Find where the given text appears and provide that cell's center as [x, y] coordinate. 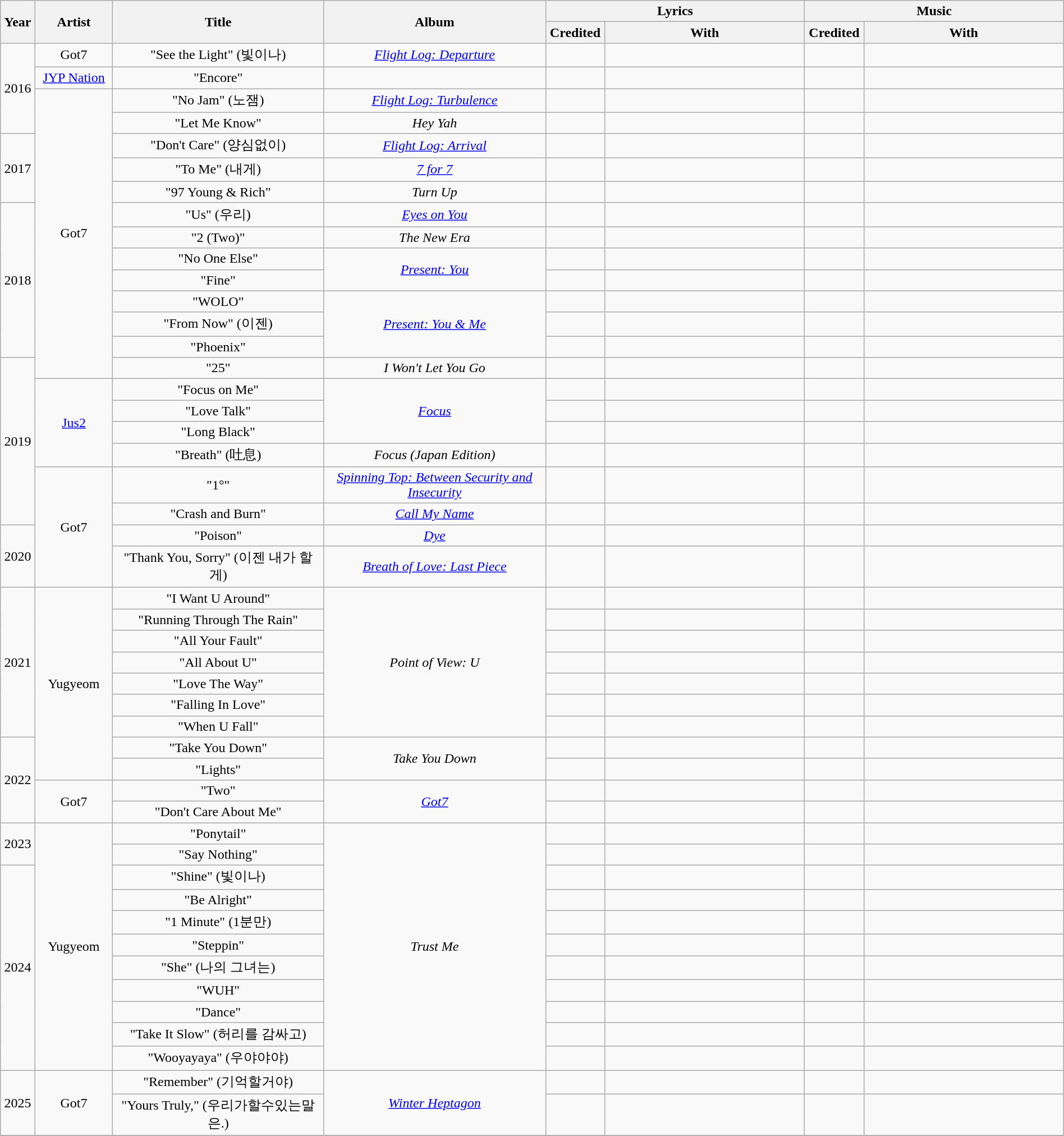
Call My Name [435, 514]
"Remember" (기억할거야) [218, 1082]
"25" [218, 368]
"1°" [218, 485]
"Let Me Know" [218, 123]
Present: You [435, 269]
Year [18, 22]
Turn Up [435, 192]
JYP Nation [74, 77]
Spinning Top: Between Security and Insecurity [435, 485]
"Shine" (빛이나) [218, 878]
Focus (Japan Edition) [435, 455]
Breath of Love: Last Piece [435, 567]
"Focus on Me" [218, 390]
"Love Talk" [218, 411]
2024 [18, 968]
"I Want U Around" [218, 598]
2018 [18, 280]
"Be Alright" [218, 900]
Eyes on You [435, 214]
"97 Young & Rich" [218, 192]
"Lights" [218, 769]
"Running Through The Rain" [218, 620]
Jus2 [74, 423]
Music [934, 11]
Album [435, 22]
"Say Nothing" [218, 855]
"2 (Two)" [218, 237]
"Take You Down" [218, 748]
"Take It Slow" (허리를 감싸고) [218, 1035]
Present: You & Me [435, 324]
"Thank You, Sorry" (이젠 내가 할게) [218, 567]
"WUH" [218, 990]
"Steppin" [218, 945]
"No One Else" [218, 259]
2016 [18, 89]
Lyrics [675, 11]
The New Era [435, 237]
"To Me" (내게) [218, 170]
Trust Me [435, 946]
2019 [18, 441]
Dye [435, 535]
Flight Log: Turbulence [435, 101]
2020 [18, 556]
"Dance" [218, 1012]
2017 [18, 168]
2022 [18, 780]
"Fine" [218, 280]
Point of View: U [435, 662]
Hey Yah [435, 123]
"1 Minute" (1분만) [218, 923]
"Two" [218, 790]
"Crash and Burn" [218, 514]
Flight Log: Departure [435, 55]
2021 [18, 662]
"No Jam" (노잼) [218, 101]
Artist [74, 22]
2023 [18, 844]
"Falling In Love" [218, 705]
"Poison" [218, 535]
"Us" (우리) [218, 214]
I Won't Let You Go [435, 368]
Focus [435, 411]
"Breath" (吐息) [218, 455]
"Wooyayaya" (우야야야) [218, 1059]
2025 [18, 1103]
"From Now" (이젠) [218, 324]
"Encore" [218, 77]
"Don't Care About Me" [218, 812]
"All About U" [218, 662]
"WOLO" [218, 301]
Take You Down [435, 758]
"See the Light" (빛이나) [218, 55]
7 for 7 [435, 170]
"Phoenix" [218, 347]
Winter Heptagon [435, 1103]
"Don't Care" (양심없이) [218, 146]
"Love The Way" [218, 684]
"Long Black" [218, 432]
"She" (나의 그녀는) [218, 968]
Flight Log: Arrival [435, 146]
Title [218, 22]
"When U Fall" [218, 726]
"Yours Truly," (우리가할수있는말은.) [218, 1115]
"All Your Fault" [218, 641]
"Ponytail" [218, 833]
